Search for the cell housing the specified text and yield its (x, y) center coordinate. 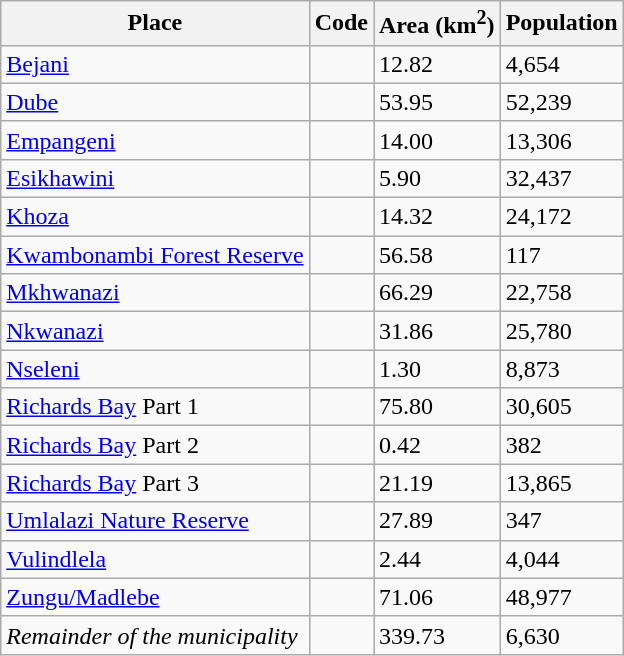
339.73 (438, 635)
32,437 (562, 178)
27.89 (438, 521)
Bejani (155, 64)
347 (562, 521)
13,865 (562, 483)
5.90 (438, 178)
Dube (155, 102)
75.80 (438, 407)
14.32 (438, 217)
2.44 (438, 559)
Nseleni (155, 369)
Zungu/Madlebe (155, 597)
0.42 (438, 445)
6,630 (562, 635)
52,239 (562, 102)
Mkhwanazi (155, 293)
Kwambonambi Forest Reserve (155, 255)
22,758 (562, 293)
Richards Bay Part 3 (155, 483)
4,654 (562, 64)
66.29 (438, 293)
Richards Bay Part 2 (155, 445)
21.19 (438, 483)
1.30 (438, 369)
382 (562, 445)
Place (155, 24)
30,605 (562, 407)
Khoza (155, 217)
53.95 (438, 102)
4,044 (562, 559)
12.82 (438, 64)
13,306 (562, 140)
Empangeni (155, 140)
31.86 (438, 331)
Population (562, 24)
Remainder of the municipality (155, 635)
Code (341, 24)
Esikhawini (155, 178)
14.00 (438, 140)
Vulindlela (155, 559)
117 (562, 255)
56.58 (438, 255)
48,977 (562, 597)
Umlalazi Nature Reserve (155, 521)
Nkwanazi (155, 331)
Area (km2) (438, 24)
8,873 (562, 369)
Richards Bay Part 1 (155, 407)
24,172 (562, 217)
71.06 (438, 597)
25,780 (562, 331)
